Search for the cell housing the specified text and yield its (x, y) center coordinate. 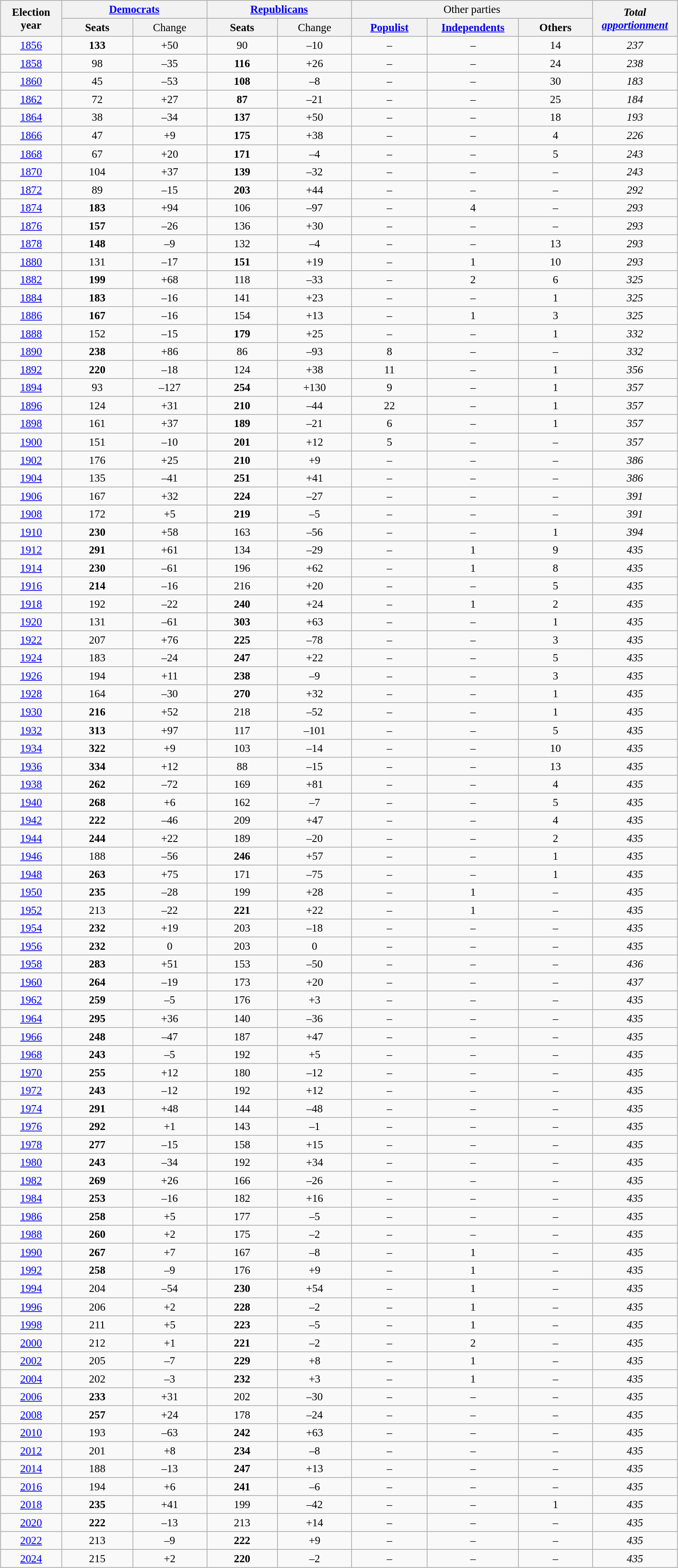
1990 (31, 1253)
+97 (170, 730)
141 (242, 298)
–32 (315, 172)
196 (242, 568)
1954 (31, 928)
1986 (31, 1217)
215 (97, 1559)
Electionyear (31, 18)
1890 (31, 352)
148 (97, 244)
204 (97, 1289)
1886 (31, 316)
1942 (31, 820)
1878 (31, 244)
1968 (31, 1054)
+58 (170, 532)
1970 (31, 1072)
223 (242, 1325)
Others (555, 28)
212 (97, 1343)
1914 (31, 568)
1974 (31, 1108)
436 (635, 964)
1894 (31, 388)
1888 (31, 334)
104 (97, 172)
2014 (31, 1469)
177 (242, 1217)
182 (242, 1199)
205 (97, 1360)
118 (242, 280)
154 (242, 316)
–41 (170, 478)
1982 (31, 1181)
+94 (170, 208)
+23 (315, 298)
1870 (31, 172)
93 (97, 388)
–44 (315, 406)
1922 (31, 640)
67 (97, 154)
–19 (170, 982)
Populist (389, 28)
133 (97, 46)
152 (97, 334)
264 (97, 982)
242 (242, 1433)
–54 (170, 1289)
246 (242, 856)
2016 (31, 1487)
1930 (31, 712)
237 (635, 46)
2004 (31, 1379)
173 (242, 982)
1948 (31, 874)
–97 (315, 208)
–33 (315, 280)
207 (97, 640)
1860 (31, 81)
267 (97, 1253)
157 (97, 226)
295 (97, 1018)
140 (242, 1018)
1946 (31, 856)
270 (242, 694)
+57 (315, 856)
Other parties (472, 10)
+7 (170, 1253)
14 (555, 46)
1958 (31, 964)
1880 (31, 262)
+44 (315, 190)
88 (242, 766)
1868 (31, 154)
–36 (315, 1018)
+62 (315, 568)
–72 (170, 784)
2008 (31, 1415)
–28 (170, 892)
2006 (31, 1397)
38 (97, 117)
Independents (473, 28)
+76 (170, 640)
2024 (31, 1559)
162 (242, 802)
2002 (31, 1360)
+36 (170, 1018)
–75 (315, 874)
108 (242, 81)
11 (389, 370)
1856 (31, 46)
1906 (31, 496)
Totalapportionment (635, 18)
–42 (315, 1505)
+27 (170, 100)
1936 (31, 766)
1898 (31, 424)
166 (242, 1181)
263 (97, 874)
1984 (31, 1199)
1908 (31, 514)
144 (242, 1108)
1926 (31, 676)
356 (635, 370)
135 (97, 478)
1998 (31, 1325)
+51 (170, 964)
228 (242, 1307)
163 (242, 532)
262 (97, 784)
–52 (315, 712)
25 (555, 100)
116 (242, 64)
47 (97, 136)
1976 (31, 1127)
1964 (31, 1018)
277 (97, 1144)
1992 (31, 1270)
1940 (31, 802)
1966 (31, 1037)
98 (97, 64)
1902 (31, 460)
1872 (31, 190)
218 (242, 712)
303 (242, 622)
+61 (170, 550)
1874 (31, 208)
+28 (315, 892)
224 (242, 496)
143 (242, 1127)
+15 (315, 1144)
–50 (315, 964)
1962 (31, 1001)
+30 (315, 226)
–14 (315, 748)
211 (97, 1325)
+86 (170, 352)
1896 (31, 406)
172 (97, 514)
259 (97, 1001)
1916 (31, 586)
268 (97, 802)
260 (97, 1234)
269 (97, 1181)
–3 (170, 1379)
253 (97, 1199)
1912 (31, 550)
219 (242, 514)
+34 (315, 1163)
–29 (315, 550)
+75 (170, 874)
241 (242, 1487)
158 (242, 1144)
179 (242, 334)
30 (555, 81)
1980 (31, 1163)
2010 (31, 1433)
161 (97, 424)
–48 (315, 1108)
187 (242, 1037)
1910 (31, 532)
1924 (31, 658)
2022 (31, 1541)
136 (242, 226)
+11 (170, 676)
2000 (31, 1343)
169 (242, 784)
Republicans (279, 10)
117 (242, 730)
1956 (31, 946)
+16 (315, 1199)
+48 (170, 1108)
1972 (31, 1091)
–78 (315, 640)
–27 (315, 496)
1950 (31, 892)
251 (242, 478)
209 (242, 820)
–63 (170, 1433)
–101 (315, 730)
244 (97, 838)
180 (242, 1072)
1988 (31, 1234)
248 (97, 1037)
–1 (315, 1127)
1862 (31, 100)
Democrats (134, 10)
257 (97, 1415)
132 (242, 244)
240 (242, 604)
–53 (170, 81)
206 (97, 1307)
1858 (31, 64)
254 (242, 388)
164 (97, 694)
1882 (31, 280)
–127 (170, 388)
–6 (315, 1487)
103 (242, 748)
1934 (31, 748)
2020 (31, 1523)
234 (242, 1451)
283 (97, 964)
214 (97, 586)
–20 (315, 838)
+52 (170, 712)
137 (242, 117)
–93 (315, 352)
106 (242, 208)
87 (242, 100)
1960 (31, 982)
2018 (31, 1505)
89 (97, 190)
437 (635, 982)
72 (97, 100)
178 (242, 1415)
–35 (170, 64)
–46 (170, 820)
322 (97, 748)
394 (635, 532)
226 (635, 136)
1866 (31, 136)
184 (635, 100)
1884 (31, 298)
86 (242, 352)
225 (242, 640)
1928 (31, 694)
22 (389, 406)
1876 (31, 226)
1944 (31, 838)
1932 (31, 730)
1904 (31, 478)
134 (242, 550)
233 (97, 1397)
1892 (31, 370)
153 (242, 964)
1900 (31, 442)
+81 (315, 784)
1996 (31, 1307)
+54 (315, 1289)
24 (555, 64)
313 (97, 730)
1952 (31, 911)
+14 (315, 1523)
1938 (31, 784)
–47 (170, 1037)
+130 (315, 388)
334 (97, 766)
229 (242, 1360)
–17 (170, 262)
1864 (31, 117)
1978 (31, 1144)
+68 (170, 280)
45 (97, 81)
255 (97, 1072)
1918 (31, 604)
139 (242, 172)
1994 (31, 1289)
1920 (31, 622)
18 (555, 117)
2012 (31, 1451)
90 (242, 46)
